Extract the (X, Y) coordinate from the center of the cell holding the provided text.  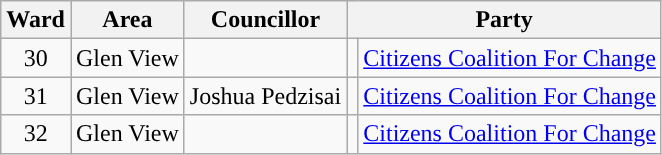
31 (36, 96)
Joshua Pedzisai (265, 96)
Area (127, 20)
Ward (36, 20)
32 (36, 134)
Councillor (265, 20)
Party (504, 20)
30 (36, 58)
